Provide the (x, y) coordinate of the cell's center where the given text is located.  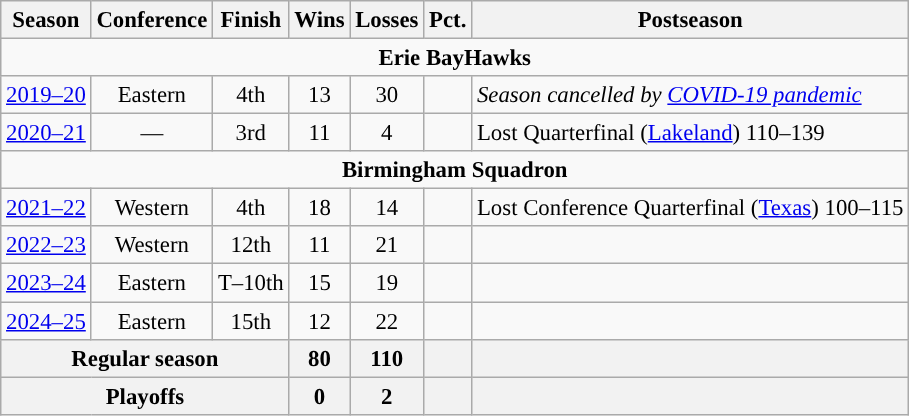
13 (320, 95)
Birmingham Squadron (455, 170)
15th (251, 321)
Season (46, 20)
12 (320, 321)
Pct. (448, 20)
2019–20 (46, 95)
2 (387, 396)
2021–22 (46, 208)
Wins (320, 20)
Postseason (690, 20)
22 (387, 321)
T–10th (251, 283)
2022–23 (46, 245)
14 (387, 208)
2024–25 (46, 321)
— (152, 133)
12th (251, 245)
18 (320, 208)
3rd (251, 133)
30 (387, 95)
Season cancelled by COVID-19 pandemic (690, 95)
Erie BayHawks (455, 58)
110 (387, 358)
Finish (251, 20)
19 (387, 283)
Losses (387, 20)
Playoffs (145, 396)
Conference (152, 20)
Lost Quarterfinal (Lakeland) 110–139 (690, 133)
21 (387, 245)
80 (320, 358)
Regular season (145, 358)
4 (387, 133)
2020–21 (46, 133)
2023–24 (46, 283)
15 (320, 283)
Lost Conference Quarterfinal (Texas) 100–115 (690, 208)
0 (320, 396)
